Capture the cell that displays the provided text and extract its [X, Y] central coordinate. 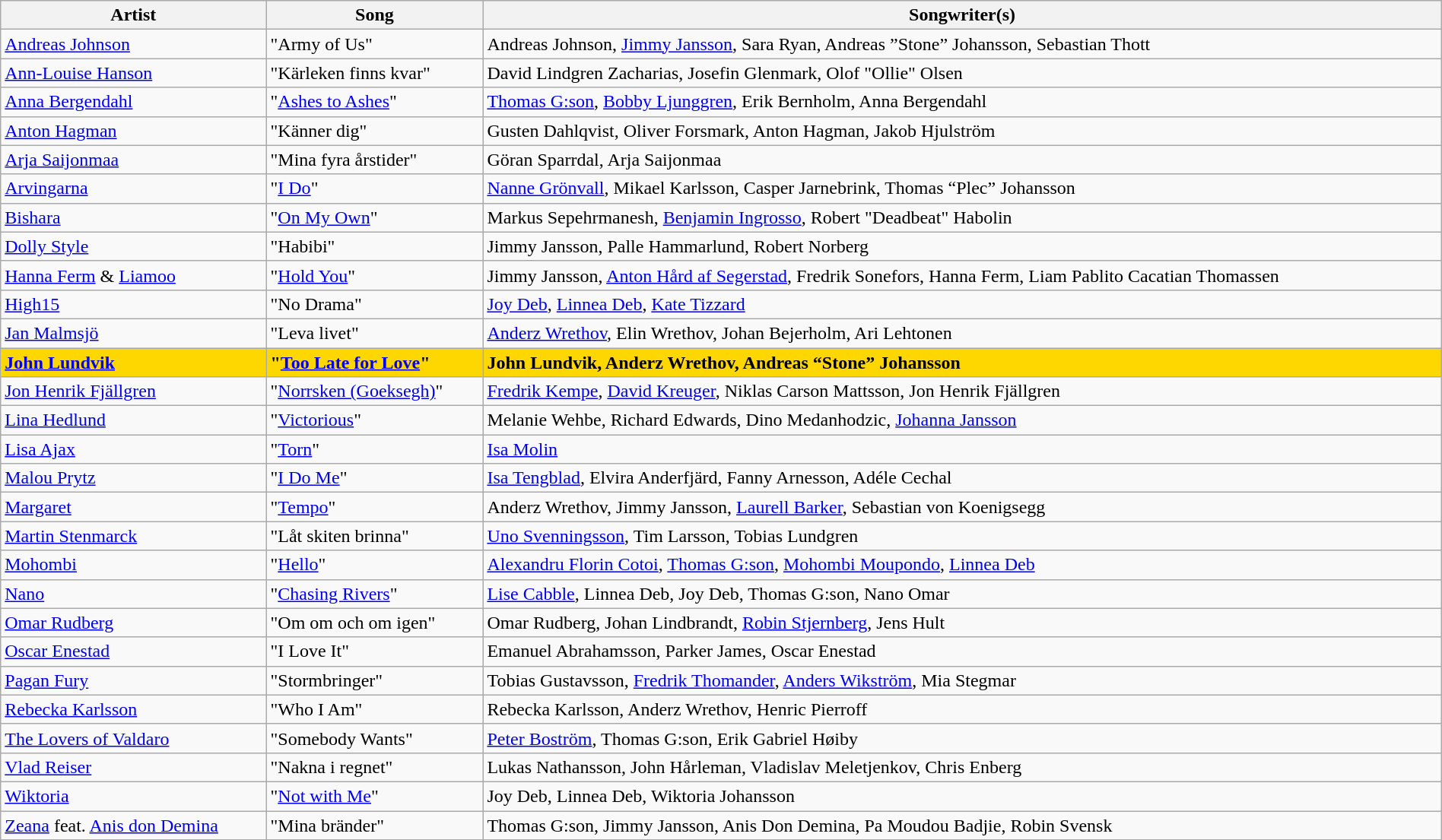
"On My Own" [374, 217]
"Not with Me" [374, 796]
Pagan Fury [134, 680]
Tobias Gustavsson, Fredrik Thomander, Anders Wikström, Mia Stegmar [962, 680]
Zeana feat. Anis don Demina [134, 825]
Artist [134, 15]
John Lundvik, Anderz Wrethov, Andreas “Stone” Johansson [962, 363]
"Chasing Rivers" [374, 594]
Melanie Wehbe, Richard Edwards, Dino Medanhodzic, Johanna Jansson [962, 420]
Mohombi [134, 565]
"No Drama" [374, 304]
John Lundvik [134, 363]
"Torn" [374, 449]
Alexandru Florin Cotoi, Thomas G:son, Mohombi Moupondo, Linnea Deb [962, 565]
Rebecka Karlsson [134, 709]
High15 [134, 304]
Jan Malmsjö [134, 333]
Martin Stenmarck [134, 536]
"Habibi" [374, 246]
Gusten Dahlqvist, Oliver Forsmark, Anton Hagman, Jakob Hjulström [962, 131]
"Too Late for Love" [374, 363]
Andreas Johnson [134, 44]
Anton Hagman [134, 131]
"Ashes to Ashes" [374, 102]
Vlad Reiser [134, 767]
Omar Rudberg, Johan Lindbrandt, Robin Stjernberg, Jens Hult [962, 623]
David Lindgren Zacharias, Josefin Glenmark, Olof "Ollie" Olsen [962, 73]
Hanna Ferm & Liamoo [134, 275]
"I Love It" [374, 651]
Lise Cabble, Linnea Deb, Joy Deb, Thomas G:son, Nano Omar [962, 594]
Lina Hedlund [134, 420]
Song [374, 15]
"Låt skiten brinna" [374, 536]
"Norrsken (Goeksegh)" [374, 391]
"Tempo" [374, 507]
"I Do Me" [374, 478]
"Stormbringer" [374, 680]
"Victorious" [374, 420]
"I Do" [374, 189]
"Nakna i regnet" [374, 767]
Nanne Grönvall, Mikael Karlsson, Casper Jarnebrink, Thomas “Plec” Johansson [962, 189]
Margaret [134, 507]
Bishara [134, 217]
"Mina bränder" [374, 825]
Nano [134, 594]
Peter Boström, Thomas G:son, Erik Gabriel Høiby [962, 738]
Dolly Style [134, 246]
"Hello" [374, 565]
"Mina fyra årstider" [374, 160]
The Lovers of Valdaro [134, 738]
Thomas G:son, Bobby Ljunggren, Erik Bernholm, Anna Bergendahl [962, 102]
Jimmy Jansson, Palle Hammarlund, Robert Norberg [962, 246]
Göran Sparrdal, Arja Saijonmaa [962, 160]
"Kärleken finns kvar" [374, 73]
Lisa Ajax [134, 449]
Omar Rudberg [134, 623]
"Känner dig" [374, 131]
"Somebody Wants" [374, 738]
Anderz Wrethov, Elin Wrethov, Johan Bejerholm, Ari Lehtonen [962, 333]
"Hold You" [374, 275]
Wiktoria [134, 796]
Oscar Enestad [134, 651]
"Leva livet" [374, 333]
Arvingarna [134, 189]
Uno Svenningsson, Tim Larsson, Tobias Lundgren [962, 536]
Isa Molin [962, 449]
Andreas Johnson, Jimmy Jansson, Sara Ryan, Andreas ”Stone” Johansson, Sebastian Thott [962, 44]
Ann-Louise Hanson [134, 73]
Jon Henrik Fjällgren [134, 391]
"Army of Us" [374, 44]
Rebecka Karlsson, Anderz Wrethov, Henric Pierroff [962, 709]
Malou Prytz [134, 478]
Arja Saijonmaa [134, 160]
Thomas G:son, Jimmy Jansson, Anis Don Demina, Pa Moudou Badjie, Robin Svensk [962, 825]
Songwriter(s) [962, 15]
"Om om och om igen" [374, 623]
Markus Sepehrmanesh, Benjamin Ingrosso, Robert "Deadbeat" Habolin [962, 217]
Isa Tengblad, Elvira Anderfjärd, Fanny Arnesson, Adéle Cechal [962, 478]
Joy Deb, Linnea Deb, Kate Tizzard [962, 304]
Emanuel Abrahamsson, Parker James, Oscar Enestad [962, 651]
"Who I Am" [374, 709]
Joy Deb, Linnea Deb, Wiktoria Johansson [962, 796]
Anderz Wrethov, Jimmy Jansson, Laurell Barker, Sebastian von Koenigsegg [962, 507]
Anna Bergendahl [134, 102]
Fredrik Kempe, David Kreuger, Niklas Carson Mattsson, Jon Henrik Fjällgren [962, 391]
Jimmy Jansson, Anton Hård af Segerstad, Fredrik Sonefors, Hanna Ferm, Liam Pablito Cacatian Thomassen [962, 275]
Lukas Nathansson, John Hårleman, Vladislav Meletjenkov, Chris Enberg [962, 767]
